Output the [X, Y] coordinate of the center of the cell containing the given text.  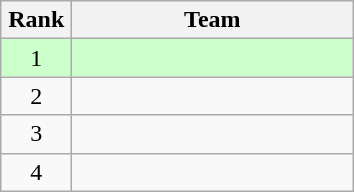
Team [212, 20]
3 [36, 134]
Rank [36, 20]
1 [36, 58]
4 [36, 172]
2 [36, 96]
